For the text-containing cell, return its midpoint in (X, Y) coordinate format. 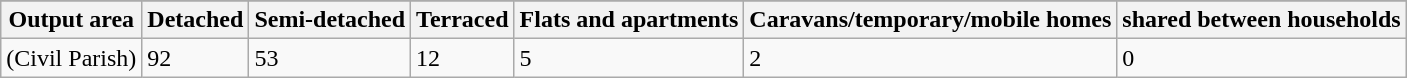
Semi-detached (330, 20)
2 (930, 58)
Caravans/temporary/mobile homes (930, 20)
Detached (196, 20)
92 (196, 58)
(Civil Parish) (72, 58)
Output area (72, 20)
shared between households (1262, 20)
0 (1262, 58)
5 (629, 58)
Terraced (462, 20)
12 (462, 58)
53 (330, 58)
Flats and apartments (629, 20)
